For the text-containing cell, return its midpoint in (x, y) coordinate format. 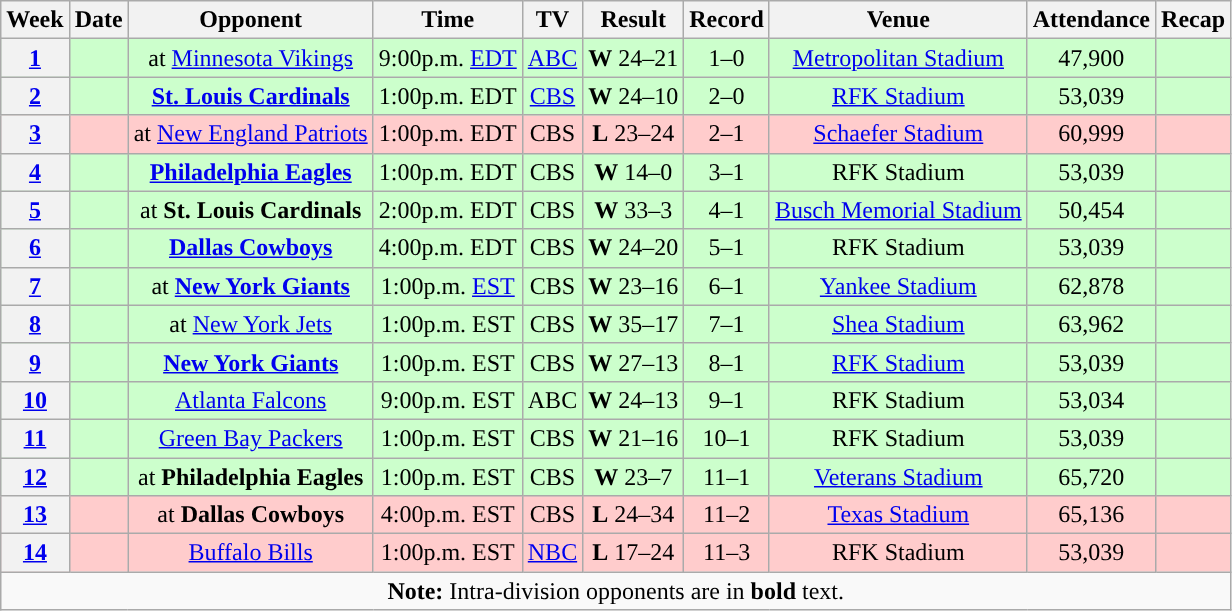
Note: Intra-division opponents are in bold text. (616, 591)
Shea Stadium (898, 324)
New York Giants (250, 362)
Week (35, 20)
3 (35, 134)
Venue (898, 20)
St. Louis Cardinals (250, 96)
Metropolitan Stadium (898, 58)
L 17–24 (634, 553)
at New York Jets (250, 324)
L 24–34 (634, 515)
W 27–13 (634, 362)
7–1 (727, 324)
W 23–16 (634, 286)
at Philadelphia Eagles (250, 477)
Opponent (250, 20)
Texas Stadium (898, 515)
W 24–20 (634, 248)
W 14–0 (634, 172)
Buffalo Bills (250, 553)
2:00p.m. EDT (448, 210)
L 23–24 (634, 134)
65,136 (1091, 515)
9 (35, 362)
4:00p.m. EST (448, 515)
47,900 (1091, 58)
Date (98, 20)
2–0 (727, 96)
Result (634, 20)
9:00p.m. EDT (448, 58)
at Dallas Cowboys (250, 515)
11–2 (727, 515)
Busch Memorial Stadium (898, 210)
W 24–13 (634, 400)
8–1 (727, 362)
W 33–3 (634, 210)
W 23–7 (634, 477)
5–1 (727, 248)
53,034 (1091, 400)
6 (35, 248)
11 (35, 438)
W 35–17 (634, 324)
at Minnesota Vikings (250, 58)
Yankee Stadium (898, 286)
11–3 (727, 553)
Veterans Stadium (898, 477)
50,454 (1091, 210)
11–1 (727, 477)
W 24–10 (634, 96)
NBC (552, 553)
7 (35, 286)
10 (35, 400)
12 (35, 477)
at New England Patriots (250, 134)
Recap (1194, 20)
W 24–21 (634, 58)
9:00p.m. EST (448, 400)
2–1 (727, 134)
4 (35, 172)
Atlanta Falcons (250, 400)
60,999 (1091, 134)
Philadelphia Eagles (250, 172)
Schaefer Stadium (898, 134)
1–0 (727, 58)
4:00p.m. EDT (448, 248)
5 (35, 210)
9–1 (727, 400)
8 (35, 324)
W 21–16 (634, 438)
at St. Louis Cardinals (250, 210)
14 (35, 553)
63,962 (1091, 324)
TV (552, 20)
62,878 (1091, 286)
2 (35, 96)
10–1 (727, 438)
Record (727, 20)
Attendance (1091, 20)
4–1 (727, 210)
Time (448, 20)
13 (35, 515)
Green Bay Packers (250, 438)
at New York Giants (250, 286)
Dallas Cowboys (250, 248)
1 (35, 58)
65,720 (1091, 477)
6–1 (727, 286)
3–1 (727, 172)
